Return (x, y) of the center of cell containing provided text 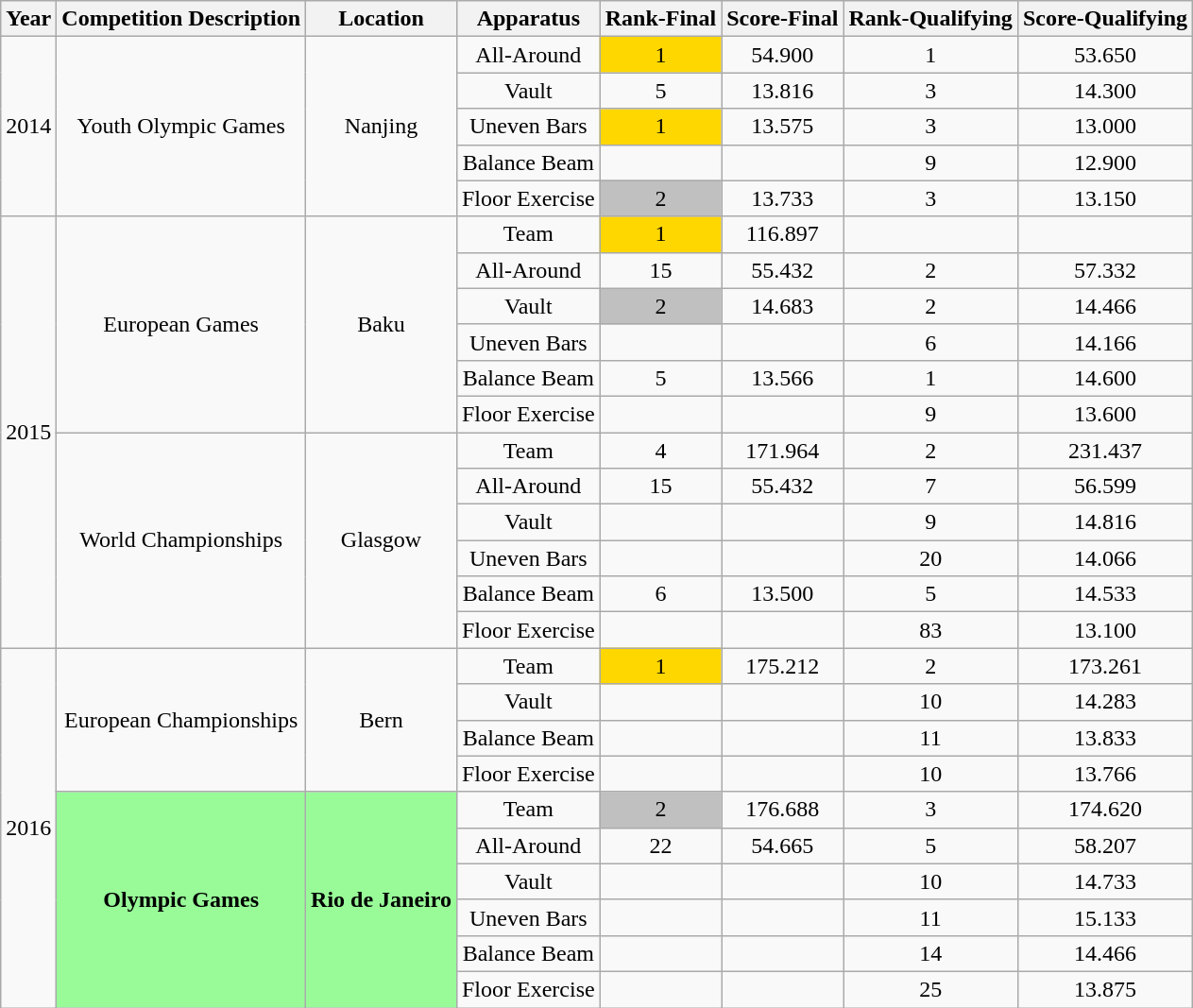
Bern (382, 720)
176.688 (782, 810)
Score-Qualifying (1105, 19)
13.875 (1105, 989)
2016 (28, 828)
Rank-Final (660, 19)
13.816 (782, 91)
13.733 (782, 198)
15.133 (1105, 917)
13.566 (782, 378)
13.150 (1105, 198)
173.261 (1105, 666)
175.212 (782, 666)
2015 (28, 433)
4 (660, 451)
14.066 (1105, 558)
14.166 (1105, 342)
Year (28, 19)
Rank-Qualifying (930, 19)
Olympic Games (181, 899)
13.575 (782, 127)
World Championships (181, 540)
European Championships (181, 720)
Glasgow (382, 540)
25 (930, 989)
171.964 (782, 451)
14.533 (1105, 594)
13.833 (1105, 738)
14.683 (782, 306)
231.437 (1105, 451)
83 (930, 630)
13.100 (1105, 630)
14 (930, 953)
54.665 (782, 846)
14.733 (1105, 881)
Location (382, 19)
Rio de Janeiro (382, 899)
22 (660, 846)
58.207 (1105, 846)
Competition Description (181, 19)
53.650 (1105, 55)
7 (930, 487)
13.500 (782, 594)
12.900 (1105, 162)
57.332 (1105, 270)
174.620 (1105, 810)
14.600 (1105, 378)
116.897 (782, 234)
20 (930, 558)
13.766 (1105, 774)
European Games (181, 324)
14.816 (1105, 522)
13.600 (1105, 414)
56.599 (1105, 487)
13.000 (1105, 127)
Nanjing (382, 127)
Youth Olympic Games (181, 127)
Score-Final (782, 19)
14.283 (1105, 702)
Baku (382, 324)
Apparatus (528, 19)
2014 (28, 127)
54.900 (782, 55)
14.300 (1105, 91)
